Output the (X, Y) coordinate of the center of the cell containing the given text.  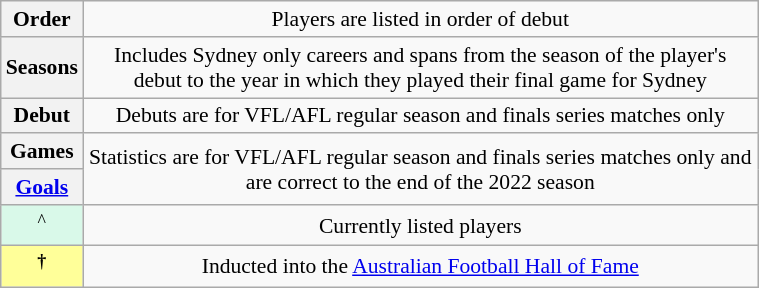
Debuts are for VFL/AFL regular season and finals series matches only (420, 116)
Inducted into the Australian Football Hall of Fame (420, 266)
Order (42, 19)
Goals (42, 187)
† (42, 266)
Debut (42, 116)
^ (42, 226)
Includes Sydney only careers and spans from the season of the player's debut to the year in which they played their final game for Sydney (420, 68)
Games (42, 152)
Seasons (42, 68)
Statistics are for VFL/AFL regular season and finals series matches only and are correct to the end of the 2022 season (420, 170)
Players are listed in order of debut (420, 19)
Currently listed players (420, 226)
